Extract the [X, Y] coordinate from the center of the cell holding the provided text.  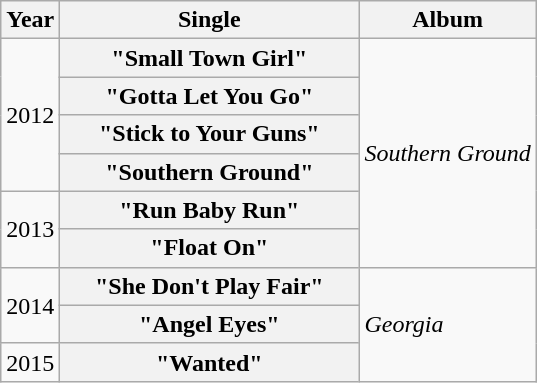
"Wanted" [210, 362]
2014 [30, 305]
2015 [30, 362]
"Small Town Girl" [210, 58]
"Run Baby Run" [210, 210]
Single [210, 20]
"Stick to Your Guns" [210, 134]
Southern Ground [448, 153]
2012 [30, 115]
"Southern Ground" [210, 172]
"She Don't Play Fair" [210, 286]
"Angel Eyes" [210, 324]
Album [448, 20]
Georgia [448, 324]
"Gotta Let You Go" [210, 96]
"Float On" [210, 248]
2013 [30, 229]
Year [30, 20]
